Determine the [X, Y] coordinate at the center of the cell enclosing the given text.  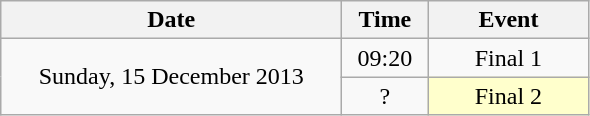
Final 2 [508, 96]
Sunday, 15 December 2013 [172, 77]
Event [508, 20]
09:20 [385, 58]
Time [385, 20]
? [385, 96]
Date [172, 20]
Final 1 [508, 58]
